Find where the given text appears and provide that cell's center as [X, Y] coordinate. 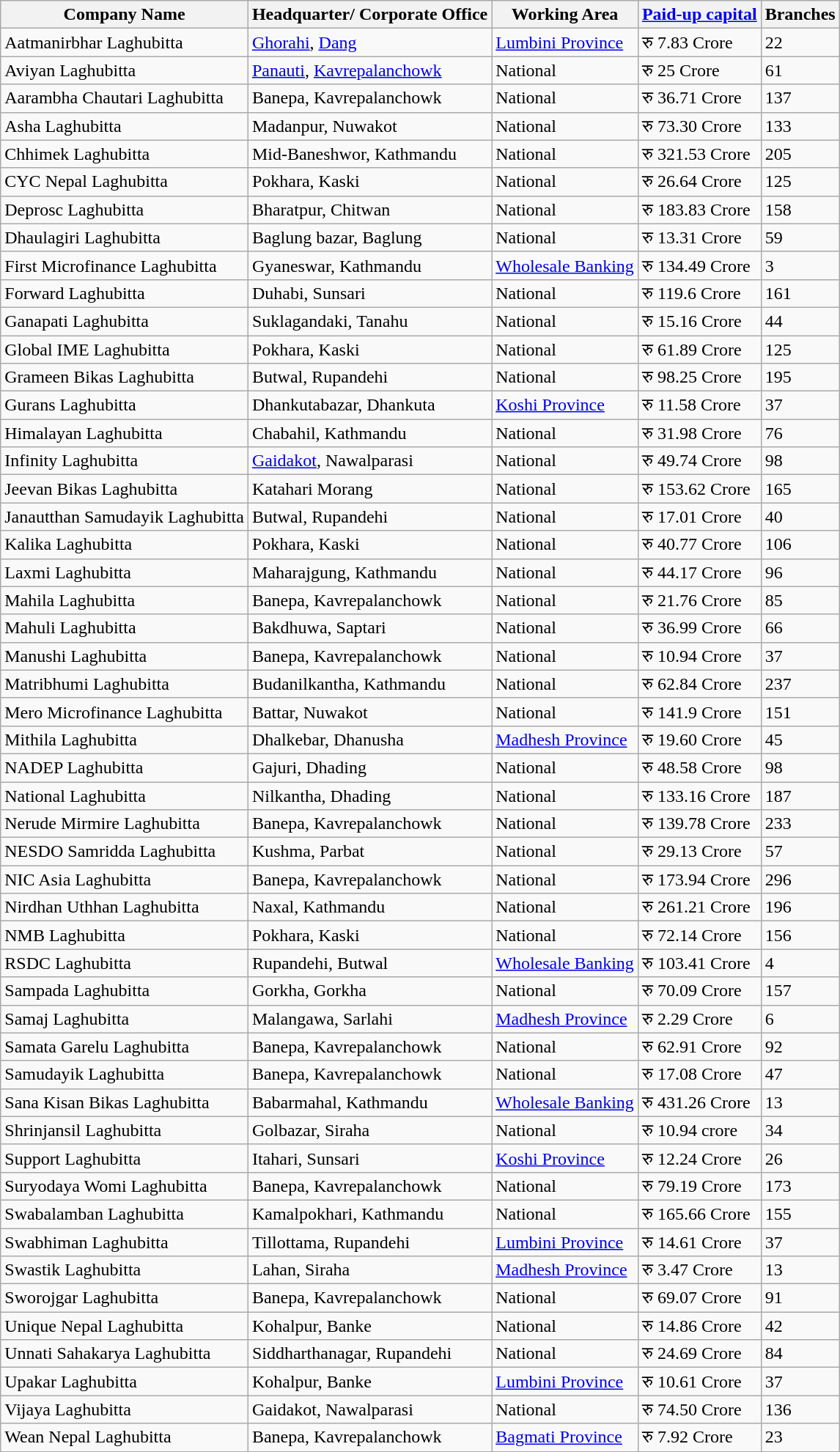
Support Laghubitta [125, 1158]
Maharajgung, Kathmandu [369, 572]
Mahuli Laghubitta [125, 628]
रु 133.16 Crore [699, 795]
रु 74.50 Crore [699, 1409]
Tillottama, Rupandehi [369, 1242]
Jeevan Bikas Laghubitta [125, 489]
Duhabi, Sunsari [369, 293]
296 [800, 880]
Dhaulagiri Laghubitta [125, 237]
Baglung bazar, Baglung [369, 237]
Siddharthanagar, Rupandehi [369, 1354]
First Microfinance Laghubitta [125, 265]
रु 139.78 Crore [699, 824]
रु 7.83 Crore [699, 43]
Gorkha, Gorkha [369, 991]
Dhalkebar, Dhanusha [369, 740]
Mid-Baneshwor, Kathmandu [369, 154]
रु 72.14 Crore [699, 935]
रु 69.07 Crore [699, 1298]
Malangawa, Sarlahi [369, 1019]
Gurans Laghubitta [125, 405]
रु 49.74 Crore [699, 461]
NMB Laghubitta [125, 935]
NESDO Samridda Laghubitta [125, 852]
रु 70.09 Crore [699, 991]
रु 62.84 Crore [699, 684]
Mero Microfinance Laghubitta [125, 712]
रु 19.60 Crore [699, 740]
91 [800, 1298]
Matribhumi Laghubitta [125, 684]
Kushma, Parbat [369, 852]
Bharatpur, Chitwan [369, 210]
133 [800, 126]
Grameen Bikas Laghubitta [125, 377]
Paid-up capital [699, 15]
233 [800, 824]
Infinity Laghubitta [125, 461]
4 [800, 963]
Janautthan Samudayik Laghubitta [125, 517]
रु 7.92 Crore [699, 1437]
76 [800, 433]
Deprosc Laghubitta [125, 210]
Babarmahal, Kathmandu [369, 1102]
Bakdhuwa, Saptari [369, 628]
42 [800, 1326]
96 [800, 572]
Battar, Nuwakot [369, 712]
Swastik Laghubitta [125, 1270]
Kamalpokhari, Kathmandu [369, 1214]
Samaj Laghubitta [125, 1019]
Swabhiman Laghubitta [125, 1242]
रु 153.62 Crore [699, 489]
156 [800, 935]
Nerude Mirmire Laghubitta [125, 824]
Shrinjansil Laghubitta [125, 1130]
रु 48.58 Crore [699, 767]
Wean Nepal Laghubitta [125, 1437]
92 [800, 1047]
Chhimek Laghubitta [125, 154]
रु 24.69 Crore [699, 1354]
Golbazar, Siraha [369, 1130]
Chabahil, Kathmandu [369, 433]
157 [800, 991]
रु 431.26 Crore [699, 1102]
Rupandehi, Butwal [369, 963]
Asha Laghubitta [125, 126]
रु 134.49 Crore [699, 265]
NIC Asia Laghubitta [125, 880]
रु 11.58 Crore [699, 405]
Ganapati Laghubitta [125, 321]
रु 26.64 Crore [699, 182]
रु 29.13 Crore [699, 852]
Samudayik Laghubitta [125, 1075]
Nirdhan Uthhan Laghubitta [125, 907]
Mahila Laghubitta [125, 600]
Bagmati Province [565, 1437]
रु 17.01 Crore [699, 517]
Vijaya Laghubitta [125, 1409]
151 [800, 712]
173 [800, 1186]
66 [800, 628]
रु 61.89 Crore [699, 350]
Panauti, Kavrepalanchowk [369, 70]
रु 25 Crore [699, 70]
Budanilkantha, Kathmandu [369, 684]
रु 36.99 Crore [699, 628]
National Laghubitta [125, 795]
106 [800, 545]
34 [800, 1130]
57 [800, 852]
रु 165.66 Crore [699, 1214]
Manushi Laghubitta [125, 656]
Sana Kisan Bikas Laghubitta [125, 1102]
Forward Laghubitta [125, 293]
NADEP Laghubitta [125, 767]
Unique Nepal Laghubitta [125, 1326]
रु 40.77 Crore [699, 545]
रु 14.86 Crore [699, 1326]
रु 21.76 Crore [699, 600]
Katahari Morang [369, 489]
Madanpur, Nuwakot [369, 126]
Sampada Laghubitta [125, 991]
रु 79.19 Crore [699, 1186]
रु 73.30 Crore [699, 126]
रु 141.9 Crore [699, 712]
रु 44.17 Crore [699, 572]
रु 10.61 Crore [699, 1382]
196 [800, 907]
61 [800, 70]
रु 36.71 Crore [699, 98]
Aarambha Chautari Laghubitta [125, 98]
Dhankutabazar, Dhankuta [369, 405]
रु 261.21 Crore [699, 907]
Itahari, Sunsari [369, 1158]
22 [800, 43]
Kalika Laghubitta [125, 545]
Mithila Laghubitta [125, 740]
रु 15.16 Crore [699, 321]
रु 10.94 Crore [699, 656]
Company Name [125, 15]
रु 103.41 Crore [699, 963]
237 [800, 684]
195 [800, 377]
रु 98.25 Crore [699, 377]
Upakar Laghubitta [125, 1382]
रु 17.08 Crore [699, 1075]
CYC Nepal Laghubitta [125, 182]
Laxmi Laghubitta [125, 572]
Gyaneswar, Kathmandu [369, 265]
187 [800, 795]
6 [800, 1019]
रु 119.6 Crore [699, 293]
Himalayan Laghubitta [125, 433]
Swabalamban Laghubitta [125, 1214]
137 [800, 98]
Nilkantha, Dhading [369, 795]
45 [800, 740]
Naxal, Kathmandu [369, 907]
84 [800, 1354]
Aviyan Laghubitta [125, 70]
Unnati Sahakarya Laghubitta [125, 1354]
Suryodaya Womi Laghubitta [125, 1186]
रु 2.29 Crore [699, 1019]
Samata Garelu Laghubitta [125, 1047]
44 [800, 321]
Gajuri, Dhading [369, 767]
85 [800, 600]
3 [800, 265]
रु 31.98 Crore [699, 433]
रु 183.83 Crore [699, 210]
26 [800, 1158]
रु 3.47 Crore [699, 1270]
161 [800, 293]
40 [800, 517]
Ghorahi, Dang [369, 43]
रु 10.94 crore [699, 1130]
रु 13.31 Crore [699, 237]
Lahan, Siraha [369, 1270]
Headquarter/ Corporate Office [369, 15]
205 [800, 154]
Working Area [565, 15]
136 [800, 1409]
Branches [800, 15]
रु 321.53 Crore [699, 154]
158 [800, 210]
RSDC Laghubitta [125, 963]
रु 62.91 Crore [699, 1047]
59 [800, 237]
165 [800, 489]
रु 173.94 Crore [699, 880]
Global IME Laghubitta [125, 350]
Aatmanirbhar Laghubitta [125, 43]
Suklagandaki, Tanahu [369, 321]
155 [800, 1214]
रु 12.24 Crore [699, 1158]
Sworojgar Laghubitta [125, 1298]
23 [800, 1437]
रु 14.61 Crore [699, 1242]
47 [800, 1075]
